Extract the (x, y) coordinate from the center of the cell holding the provided text.  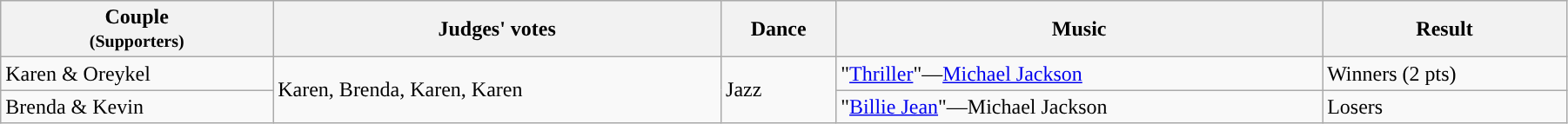
"Billie Jean"—Michael Jackson (1079, 107)
Judges' votes (498, 29)
Winners (2 pts) (1444, 74)
Brenda & Kevin (137, 107)
"Thriller"—Michael Jackson (1079, 74)
Music (1079, 29)
Result (1444, 29)
Couple(Supporters) (137, 29)
Losers (1444, 107)
Jazz (779, 90)
Karen, Brenda, Karen, Karen (498, 90)
Dance (779, 29)
Karen & Oreykel (137, 74)
